Return (x, y) of the center of cell containing provided text 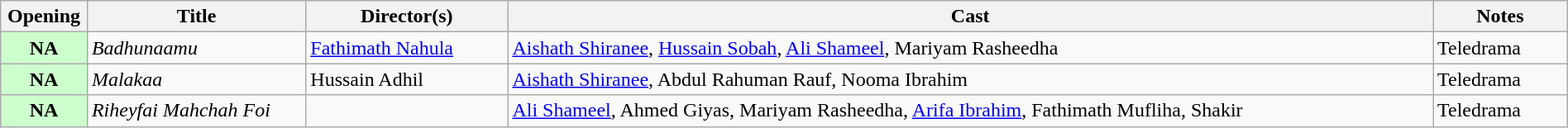
Director(s) (407, 17)
Fathimath Nahula (407, 48)
Title (196, 17)
Aishath Shiranee, Hussain Sobah, Ali Shameel, Mariyam Rasheedha (971, 48)
Notes (1500, 17)
Badhunaamu (196, 48)
Malakaa (196, 79)
Opening (45, 17)
Ali Shameel, Ahmed Giyas, Mariyam Rasheedha, Arifa Ibrahim, Fathimath Mufliha, Shakir (971, 111)
Aishath Shiranee, Abdul Rahuman Rauf, Nooma Ibrahim (971, 79)
Riheyfai Mahchah Foi (196, 111)
Hussain Adhil (407, 79)
Cast (971, 17)
